From the cell containing the given text, extract its center point as [x, y] coordinate. 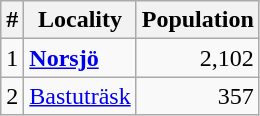
Population [198, 20]
1 [12, 58]
2 [12, 96]
2,102 [198, 58]
# [12, 20]
Norsjö [80, 58]
Bastuträsk [80, 96]
357 [198, 96]
Locality [80, 20]
